Provide the [x, y] coordinate of the cell's center where the given text is located.  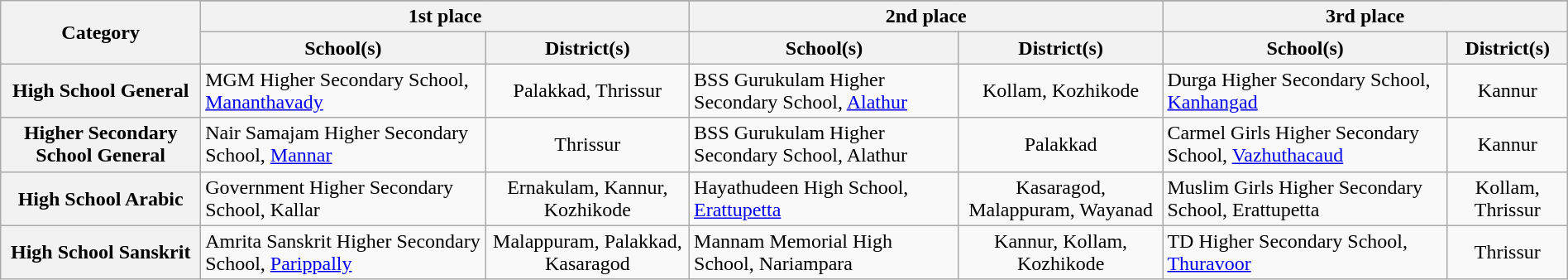
Mannam Memorial High School, Nariampara [825, 252]
Kollam, Kozhikode [1060, 91]
Palakkad [1060, 144]
Amrita Sanskrit Higher Secondary School, Parippally [344, 252]
TD Higher Secondary School, Thuravoor [1305, 252]
Hayathudeen High School, Erattupetta [825, 199]
Kannur, Kollam, Kozhikode [1060, 252]
Muslim Girls Higher Secondary School, Erattupetta [1305, 199]
MGM Higher Secondary School, Mananthavady [344, 91]
High School General [101, 91]
Durga Higher Secondary School, Kanhangad [1305, 91]
Carmel Girls Higher Secondary School, Vazhuthacaud [1305, 144]
High School Sanskrit [101, 252]
Government Higher Secondary School, Kallar [344, 199]
High School Arabic [101, 199]
3rd place [1365, 17]
2nd place [926, 17]
Kasaragod, Malappuram, Wayanad [1060, 199]
Palakkad, Thrissur [587, 91]
Ernakulam, Kannur, Kozhikode [587, 199]
Category [101, 32]
1st place [445, 17]
Higher Secondary School General [101, 144]
Nair Samajam Higher Secondary School, Mannar [344, 144]
Kollam, Thrissur [1507, 199]
Malappuram, Palakkad, Kasaragod [587, 252]
